For the text-containing cell, return its midpoint in (X, Y) coordinate format. 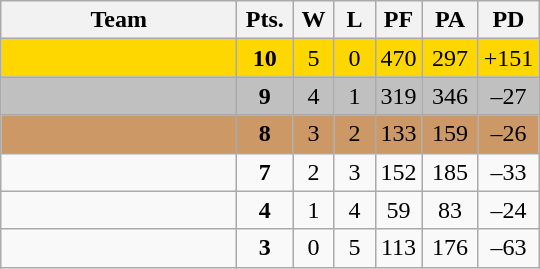
–63 (508, 248)
185 (450, 172)
133 (398, 134)
10 (265, 58)
PD (508, 20)
176 (450, 248)
8 (265, 134)
–33 (508, 172)
L (354, 20)
–24 (508, 210)
–27 (508, 96)
PF (398, 20)
PA (450, 20)
113 (398, 248)
–26 (508, 134)
83 (450, 210)
159 (450, 134)
Team (119, 20)
59 (398, 210)
Pts. (265, 20)
470 (398, 58)
319 (398, 96)
346 (450, 96)
152 (398, 172)
+151 (508, 58)
297 (450, 58)
9 (265, 96)
W (314, 20)
7 (265, 172)
